Search for the cell housing the specified text and yield its (x, y) center coordinate. 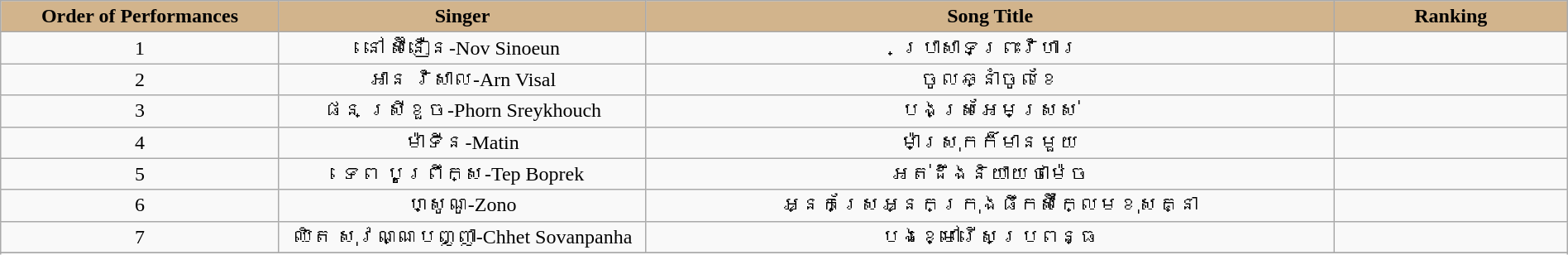
7 (140, 237)
Order of Performances (140, 17)
3 (140, 111)
5 (140, 174)
ហ្សូណូ-Zono (462, 205)
ម៉ាទីន-Matin (462, 142)
អត់ដឹងនិយាយថាម៉េច (990, 174)
2 (140, 79)
ម៉ាស្រុកក៏មានមួយ (990, 142)
នៅ ស៊ីនឿន-Nov Sinoeun (462, 48)
ប្រាសាទព្រះវិហារ (990, 48)
បងខ្មៅរើសប្រពន្ធ (990, 237)
6 (140, 205)
ឈិត សុវណ្ណបញ្ញា-Chhet Sovanpanha (462, 237)
Song Title (990, 17)
ចូលឆ្នាំចូលខែ (990, 79)
Singer (462, 17)
ទេព បូព្រឹក្ស-Tep Boprek (462, 174)
អាន វិសាល-Arn Visal (462, 79)
បងស្រអែមស្រស់ (990, 111)
Ranking (1451, 17)
1 (140, 48)
ផន ស្រីខួច-Phorn Sreykhouch (462, 111)
4 (140, 142)
អ្នកស្រែអ្នកក្រុងផឹកស៊ីក្លែមខុសគ្នា (990, 205)
